Return the (X, Y) coordinate for the center point of the cell that contains the specified text.  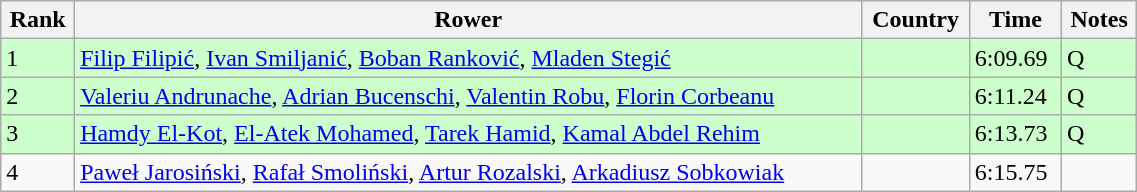
Filip Filipić, Ivan Smiljanić, Boban Ranković, Mladen Stegić (468, 58)
Valeriu Andrunache, Adrian Bucenschi, Valentin Robu, Florin Corbeanu (468, 96)
Paweł Jarosiński, Rafał Smoliński, Artur Rozalski, Arkadiusz Sobkowiak (468, 172)
6:13.73 (1015, 134)
1 (38, 58)
6:11.24 (1015, 96)
Time (1015, 20)
6:15.75 (1015, 172)
Rower (468, 20)
Rank (38, 20)
6:09.69 (1015, 58)
Notes (1100, 20)
2 (38, 96)
Country (916, 20)
3 (38, 134)
4 (38, 172)
Hamdy El-Kot, El-Atek Mohamed, Tarek Hamid, Kamal Abdel Rehim (468, 134)
